Find where the given text appears and provide that cell's center as [X, Y] coordinate. 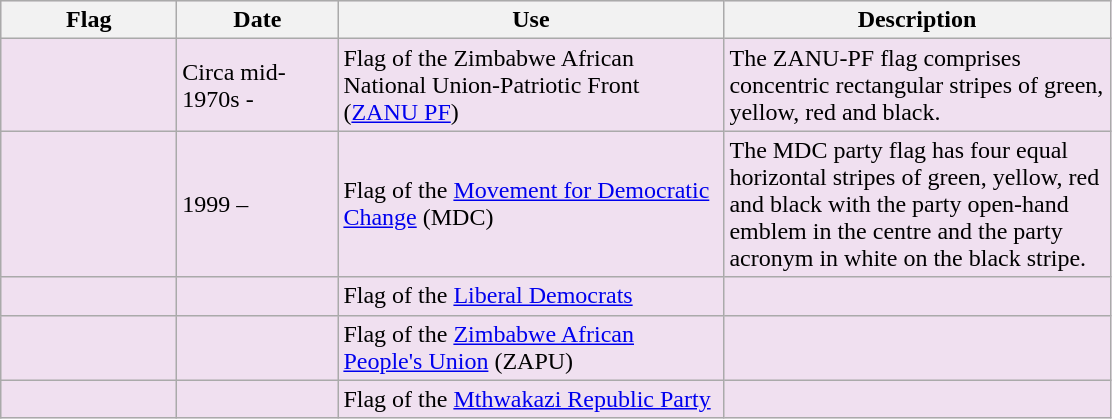
Flag of the Liberal Democrats [531, 296]
Description [917, 20]
Flag of the Mthwakazi Republic Party [531, 399]
1999 – [258, 204]
Flag of the Zimbabwe African National Union-Patriotic Front (ZANU PF) [531, 85]
Date [258, 20]
The ZANU-PF flag comprises concentric rectangular stripes of green, yellow, red and black. [917, 85]
Flag of the Zimbabwe African People's Union (ZAPU) [531, 348]
Use [531, 20]
Circa mid-1970s - [258, 85]
Flag [89, 20]
Flag of the Movement for Democratic Change (MDC) [531, 204]
